Output the (x, y) coordinate of the center of the cell containing the given text.  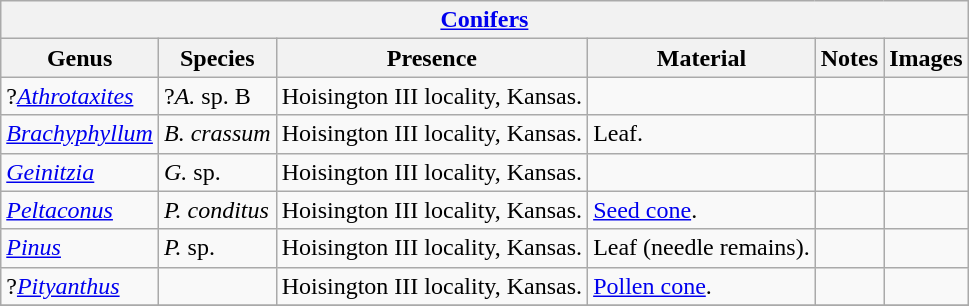
?Athrotaxites (80, 96)
Geinitzia (80, 172)
Peltaconus (80, 210)
B. crassum (217, 134)
Images (926, 58)
Presence (432, 58)
Material (702, 58)
Seed cone. (702, 210)
?A. sp. B (217, 96)
Species (217, 58)
Notes (849, 58)
Genus (80, 58)
P. sp. (217, 248)
Brachyphyllum (80, 134)
Conifers (484, 20)
?Pityanthus (80, 286)
Leaf. (702, 134)
Pinus (80, 248)
P. conditus (217, 210)
Leaf (needle remains). (702, 248)
Pollen cone. (702, 286)
G. sp. (217, 172)
